Search for the cell housing the specified text and yield its [X, Y] center coordinate. 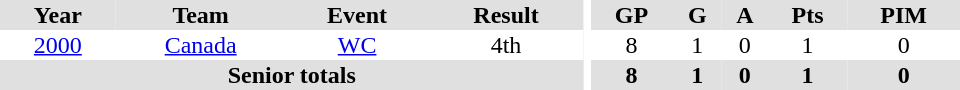
Event [358, 15]
A [745, 15]
Canada [201, 45]
GP [631, 15]
Team [201, 15]
4th [506, 45]
G [698, 15]
Pts [808, 15]
PIM [904, 15]
Senior totals [292, 75]
Result [506, 15]
2000 [58, 45]
Year [58, 15]
WC [358, 45]
